Return the (X, Y) coordinate for the center point of the cell that contains the specified text.  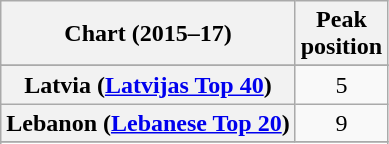
Lebanon (Lebanese Top 20) (148, 123)
Latvia (Latvijas Top 40) (148, 85)
5 (341, 85)
Peakposition (341, 34)
Chart (2015–17) (148, 34)
9 (341, 123)
